Pinpoint the cell where the given text exists, returning its (x, y) midpoint coordinate. 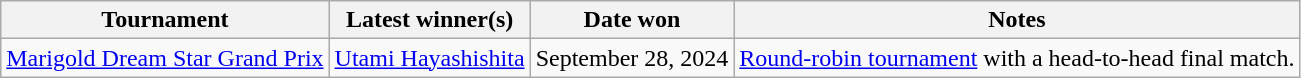
Latest winner(s) (430, 20)
September 28, 2024 (632, 58)
Notes (1017, 20)
Tournament (165, 20)
Marigold Dream Star Grand Prix (165, 58)
Utami Hayashishita (430, 58)
Round-robin tournament with a head-to-head final match. (1017, 58)
Date won (632, 20)
